Search for the cell housing the specified text and yield its (x, y) center coordinate. 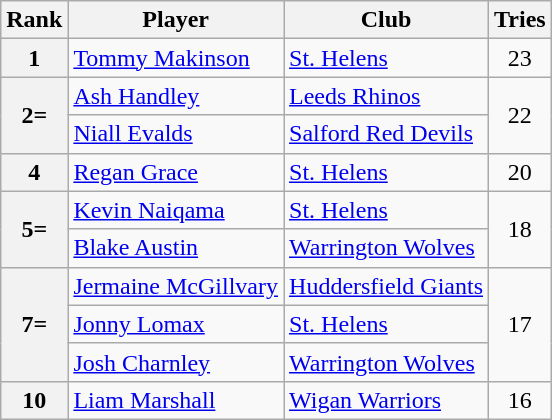
Jonny Lomax (176, 324)
Tommy Makinson (176, 58)
23 (520, 58)
Kevin Naiqama (176, 210)
5= (34, 229)
4 (34, 172)
Club (386, 20)
Niall Evalds (176, 134)
Blake Austin (176, 248)
Player (176, 20)
Josh Charnley (176, 362)
Leeds Rhinos (386, 96)
Huddersfield Giants (386, 286)
17 (520, 324)
2= (34, 115)
22 (520, 115)
18 (520, 229)
Liam Marshall (176, 400)
16 (520, 400)
7= (34, 324)
Regan Grace (176, 172)
Tries (520, 20)
Ash Handley (176, 96)
1 (34, 58)
Salford Red Devils (386, 134)
Rank (34, 20)
10 (34, 400)
20 (520, 172)
Wigan Warriors (386, 400)
Jermaine McGillvary (176, 286)
